Provide the (x, y) coordinate of the cell's center where the given text is located.  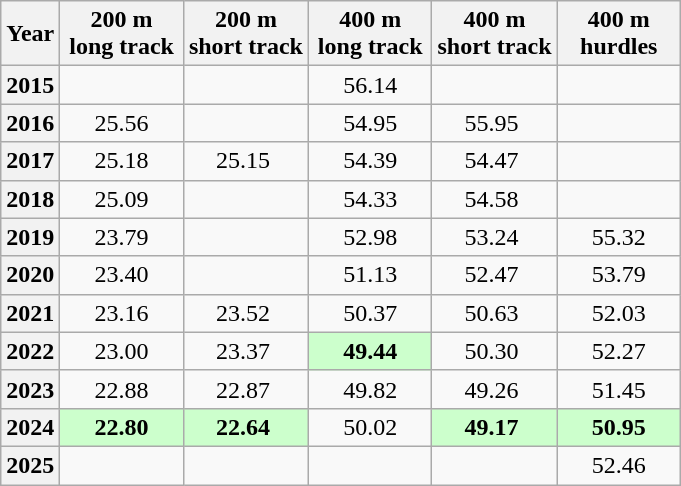
2024 (30, 427)
2015 (30, 85)
400 mlong track (370, 34)
50.30 (494, 351)
49.44 (370, 351)
54.33 (370, 199)
53.79 (619, 275)
25.15 (246, 161)
22.64 (246, 427)
52.27 (619, 351)
200 mshort track (246, 34)
200 mlong track (122, 34)
52.46 (619, 465)
49.26 (494, 389)
52.03 (619, 313)
51.45 (619, 389)
25.09 (122, 199)
22.88 (122, 389)
49.17 (494, 427)
50.02 (370, 427)
2025 (30, 465)
49.82 (370, 389)
23.16 (122, 313)
400 mshort track (494, 34)
2018 (30, 199)
53.24 (494, 237)
52.98 (370, 237)
54.47 (494, 161)
50.63 (494, 313)
54.58 (494, 199)
2022 (30, 351)
2017 (30, 161)
56.14 (370, 85)
50.95 (619, 427)
22.80 (122, 427)
2020 (30, 275)
23.79 (122, 237)
Year (30, 34)
54.39 (370, 161)
23.52 (246, 313)
22.87 (246, 389)
55.32 (619, 237)
51.13 (370, 275)
55.95 (494, 123)
50.37 (370, 313)
25.18 (122, 161)
2023 (30, 389)
23.37 (246, 351)
23.40 (122, 275)
2019 (30, 237)
25.56 (122, 123)
2021 (30, 313)
54.95 (370, 123)
23.00 (122, 351)
400 mhurdles (619, 34)
52.47 (494, 275)
2016 (30, 123)
